Find where the given text appears and provide that cell's center as [X, Y] coordinate. 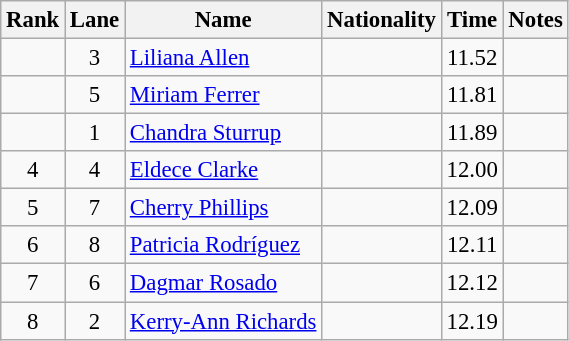
Dagmar Rosado [224, 283]
Kerry-Ann Richards [224, 321]
Eldece Clarke [224, 170]
Chandra Sturrup [224, 133]
2 [95, 321]
Patricia Rodríguez [224, 245]
12.19 [472, 321]
Lane [95, 20]
3 [95, 58]
Name [224, 20]
11.52 [472, 58]
12.11 [472, 245]
Rank [33, 20]
12.09 [472, 208]
Time [472, 20]
12.00 [472, 170]
11.81 [472, 95]
12.12 [472, 283]
Miriam Ferrer [224, 95]
11.89 [472, 133]
Notes [536, 20]
Cherry Phillips [224, 208]
Nationality [382, 20]
1 [95, 133]
Liliana Allen [224, 58]
